Scan for the cell matching the given text and deliver its (x, y) coordinate at center. 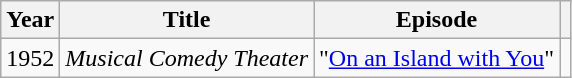
Episode (437, 20)
Musical Comedy Theater (187, 58)
Title (187, 20)
1952 (30, 58)
Year (30, 20)
"On an Island with You" (437, 58)
